Identify which cell holds the provided text, then report its (x, y) central coordinate. 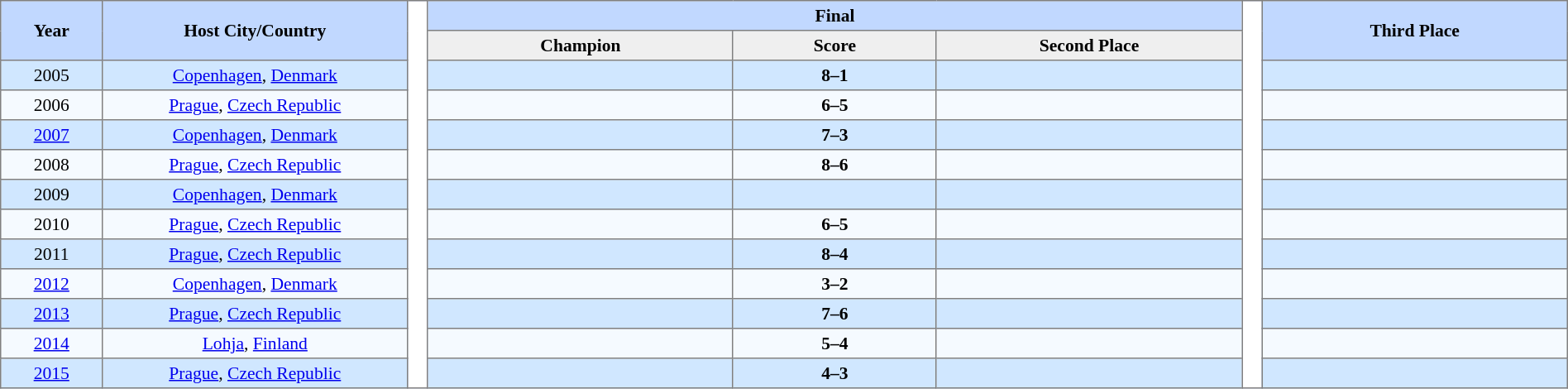
7–3 (834, 135)
5–4 (834, 343)
8–1 (834, 75)
2006 (51, 105)
Third Place (1414, 31)
Second Place (1088, 46)
Host City/Country (255, 31)
2011 (51, 254)
8–4 (834, 254)
Lohja, Finland (255, 343)
2010 (51, 224)
2012 (51, 284)
3–2 (834, 284)
Champion (581, 46)
8–6 (834, 165)
2009 (51, 194)
Final (834, 16)
Score (834, 46)
2008 (51, 165)
Year (51, 31)
2015 (51, 373)
2014 (51, 343)
7–6 (834, 314)
4–3 (834, 373)
2005 (51, 75)
2013 (51, 314)
2007 (51, 135)
